Return (X, Y) of the center of cell containing provided text 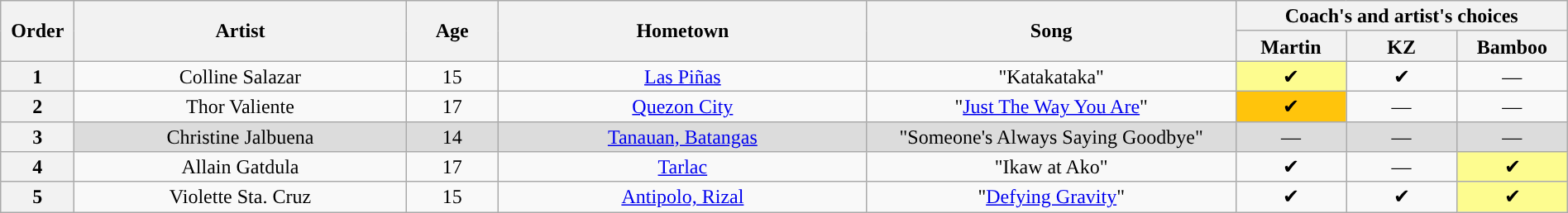
3 (38, 137)
Christine Jalbuena (240, 137)
Bamboo (1512, 46)
Song (1051, 31)
Order (38, 31)
"Ikaw at Ako" (1051, 167)
Thor Valiente (240, 106)
Allain Gatdula (240, 167)
5 (38, 196)
Tanauan, Batangas (682, 137)
Hometown (682, 31)
"Someone's Always Saying Goodbye" (1051, 137)
2 (38, 106)
4 (38, 167)
14 (452, 137)
1 (38, 76)
Violette Sta. Cruz (240, 196)
Artist (240, 31)
"Just The Way You Are" (1051, 106)
Quezon City (682, 106)
Coach's and artist's choices (1401, 17)
Colline Salazar (240, 76)
Tarlac (682, 167)
Martin (1291, 46)
Antipolo, Rizal (682, 196)
Las Piñas (682, 76)
Age (452, 31)
"Defying Gravity" (1051, 196)
KZ (1402, 46)
"Katakataka" (1051, 76)
